Capture the cell that displays the provided text and extract its (X, Y) central coordinate. 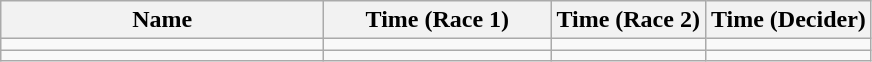
Name (162, 20)
Time (Decider) (788, 20)
Time (Race 2) (628, 20)
Time (Race 1) (438, 20)
